Identify which cell holds the provided text, then report its (x, y) central coordinate. 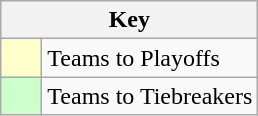
Teams to Playoffs (150, 58)
Teams to Tiebreakers (150, 96)
Key (130, 20)
